Output the (x, y) coordinate of the center of the cell containing the given text.  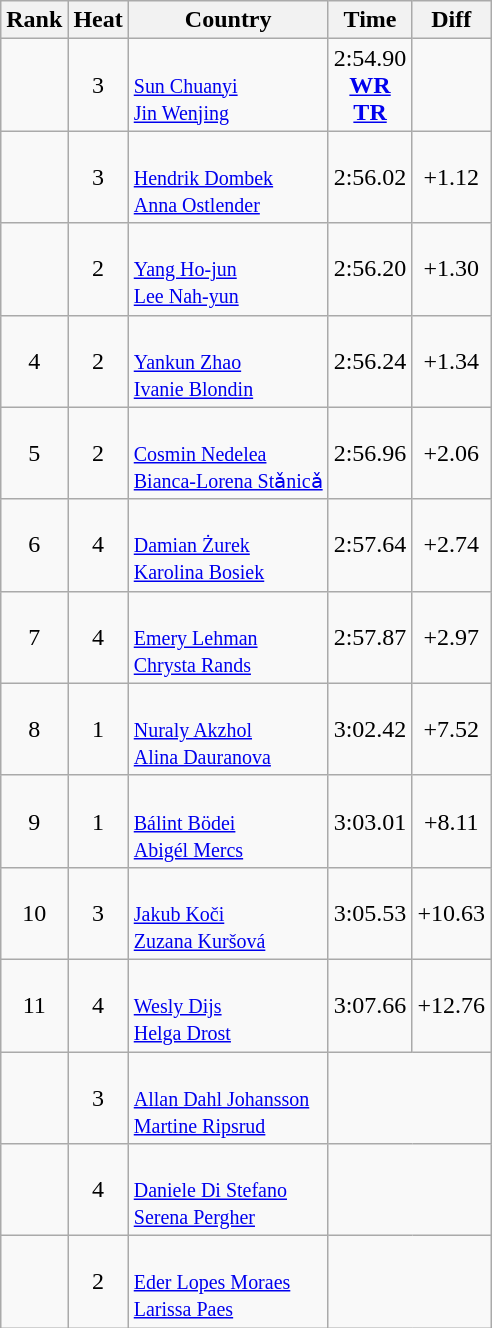
Wesly DijsHelga Drost (228, 1005)
2:54.90WRTR (370, 85)
Jakub KočiZuzana Kuršová (228, 913)
8 (34, 729)
Rank (34, 20)
Yankun ZhaoIvanie Blondin (228, 361)
+7.52 (452, 729)
Time (370, 20)
10 (34, 913)
6 (34, 545)
Eder Lopes MoraesLarissa Paes (228, 1282)
Allan Dahl JohanssonMartine Ripsrud (228, 1098)
+10.63 (452, 913)
2:57.87 (370, 637)
9 (34, 821)
2:56.24 (370, 361)
5 (34, 453)
+2.97 (452, 637)
+2.06 (452, 453)
Diff (452, 20)
Emery LehmanChrysta Rands (228, 637)
Country (228, 20)
Sun ChuanyiJin Wenjing (228, 85)
+1.12 (452, 177)
Bálint BödeiAbigél Mercs (228, 821)
Heat (98, 20)
Daniele Di StefanoSerena Pergher (228, 1190)
2:57.64 (370, 545)
+1.30 (452, 269)
Cosmin NedeleaBianca-Lorena Stǎnicǎ (228, 453)
+2.74 (452, 545)
3:05.53 (370, 913)
Nuraly AkzholAlina Dauranova (228, 729)
2:56.96 (370, 453)
+1.34 (452, 361)
Yang Ho-junLee Nah-yun (228, 269)
7 (34, 637)
+8.11 (452, 821)
3:07.66 (370, 1005)
2:56.02 (370, 177)
Damian ŻurekKarolina Bosiek (228, 545)
2:56.20 (370, 269)
3:02.42 (370, 729)
3:03.01 (370, 821)
Hendrik DombekAnna Ostlender (228, 177)
11 (34, 1005)
+12.76 (452, 1005)
